Capture the cell that displays the provided text and extract its [X, Y] central coordinate. 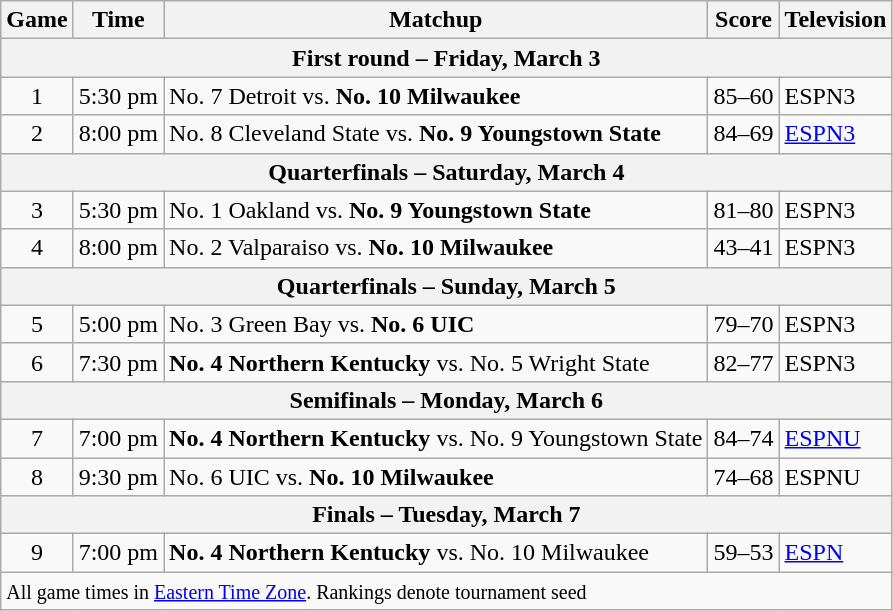
Semifinals – Monday, March 6 [446, 400]
8 [37, 477]
82–77 [744, 362]
No. 3 Green Bay vs. No. 6 UIC [436, 324]
No. 4 Northern Kentucky vs. No. 5 Wright State [436, 362]
74–68 [744, 477]
Score [744, 20]
1 [37, 96]
No. 4 Northern Kentucky vs. No. 10 Milwaukee [436, 553]
Time [118, 20]
84–74 [744, 438]
No. 4 Northern Kentucky vs. No. 9 Youngstown State [436, 438]
43–41 [744, 248]
No. 8 Cleveland State vs. No. 9 Youngstown State [436, 134]
3 [37, 210]
2 [37, 134]
81–80 [744, 210]
Finals – Tuesday, March 7 [446, 515]
First round – Friday, March 3 [446, 58]
59–53 [744, 553]
Quarterfinals – Saturday, March 4 [446, 172]
6 [37, 362]
No. 6 UIC vs. No. 10 Milwaukee [436, 477]
7 [37, 438]
Quarterfinals – Sunday, March 5 [446, 286]
No. 1 Oakland vs. No. 9 Youngstown State [436, 210]
9:30 pm [118, 477]
Matchup [436, 20]
No. 7 Detroit vs. No. 10 Milwaukee [436, 96]
4 [37, 248]
Television [836, 20]
All game times in Eastern Time Zone. Rankings denote tournament seed [446, 591]
9 [37, 553]
5:00 pm [118, 324]
7:30 pm [118, 362]
85–60 [744, 96]
84–69 [744, 134]
ESPN [836, 553]
Game [37, 20]
No. 2 Valparaiso vs. No. 10 Milwaukee [436, 248]
79–70 [744, 324]
5 [37, 324]
